Identify which cell holds the provided text, then report its [X, Y] central coordinate. 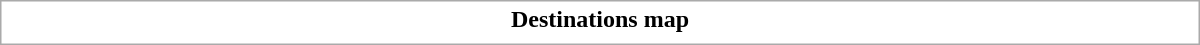
Destinations map [600, 19]
